Pinpoint the cell where the given text exists, returning its [x, y] midpoint coordinate. 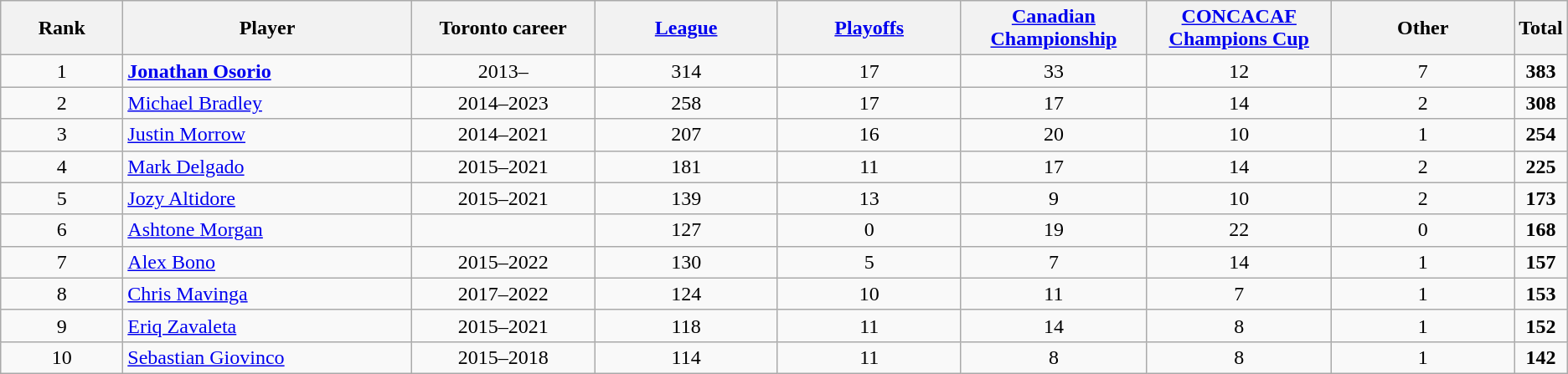
2015–2022 [503, 262]
3 [62, 135]
153 [1541, 294]
168 [1541, 230]
19 [1054, 230]
308 [1541, 103]
Player [268, 28]
12 [1240, 71]
Other [1423, 28]
157 [1541, 262]
Justin Morrow [268, 135]
League [686, 28]
4 [62, 167]
118 [686, 325]
Rank [62, 28]
33 [1054, 71]
2014–2023 [503, 103]
114 [686, 357]
314 [686, 71]
130 [686, 262]
CONCACAF Champions Cup [1240, 28]
181 [686, 167]
Chris Mavinga [268, 294]
139 [686, 198]
16 [869, 135]
207 [686, 135]
Eriq Zavaleta [268, 325]
Ashtone Morgan [268, 230]
Total [1541, 28]
Alex Bono [268, 262]
254 [1541, 135]
173 [1541, 198]
152 [1541, 325]
Canadian Championship [1054, 28]
20 [1054, 135]
383 [1541, 71]
2013– [503, 71]
Michael Bradley [268, 103]
2014–2021 [503, 135]
258 [686, 103]
22 [1240, 230]
124 [686, 294]
Mark Delgado [268, 167]
127 [686, 230]
2017–2022 [503, 294]
Jonathan Osorio [268, 71]
13 [869, 198]
2015–2018 [503, 357]
142 [1541, 357]
6 [62, 230]
Playoffs [869, 28]
Sebastian Giovinco [268, 357]
Jozy Altidore [268, 198]
225 [1541, 167]
Toronto career [503, 28]
